Scan for the cell matching the given text and deliver its [X, Y] coordinate at center. 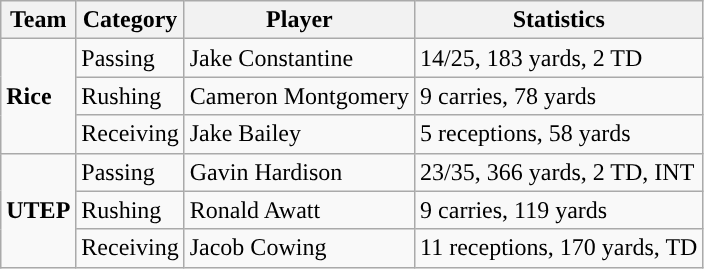
Team [38, 20]
Gavin Hardison [299, 172]
Jacob Cowing [299, 248]
Player [299, 20]
5 receptions, 58 yards [559, 134]
11 receptions, 170 yards, TD [559, 248]
14/25, 183 yards, 2 TD [559, 58]
Ronald Awatt [299, 210]
9 carries, 119 yards [559, 210]
Jake Constantine [299, 58]
UTEP [38, 210]
Statistics [559, 20]
Cameron Montgomery [299, 96]
Jake Bailey [299, 134]
Rice [38, 96]
Category [130, 20]
9 carries, 78 yards [559, 96]
23/35, 366 yards, 2 TD, INT [559, 172]
